Return the (x, y) coordinate for the center point of the cell that contains the specified text.  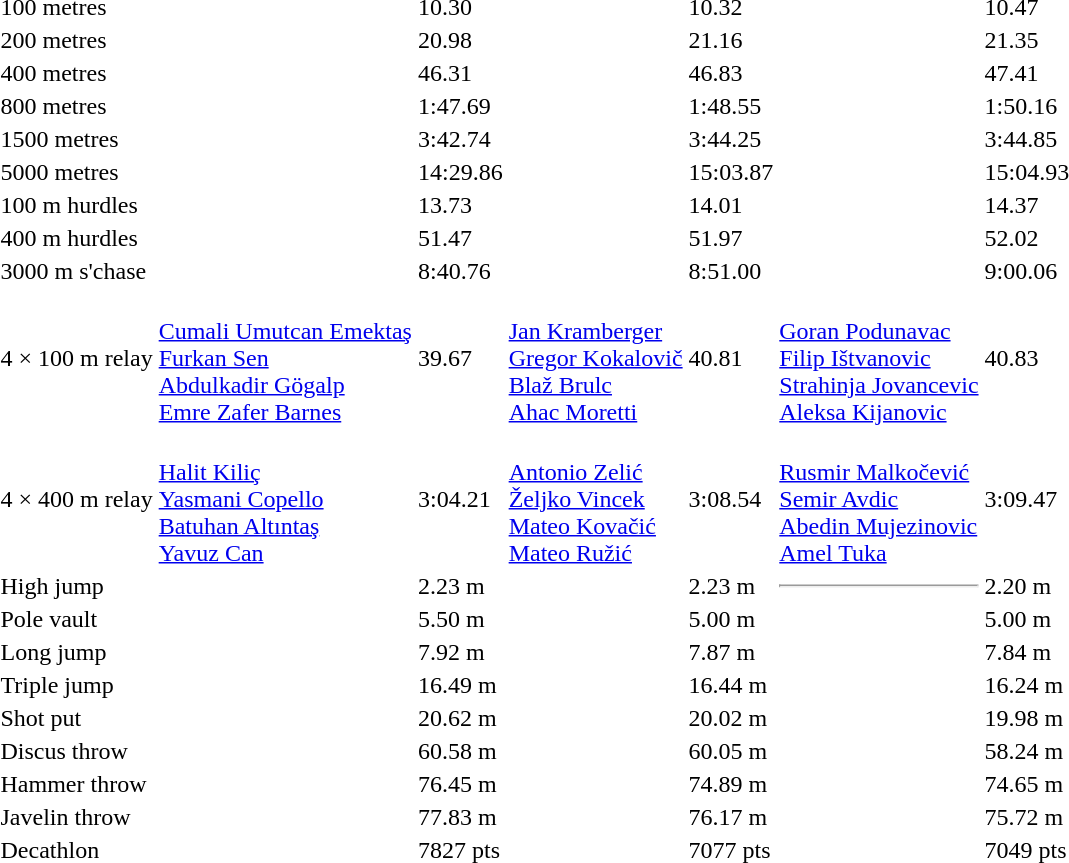
76.45 m (460, 784)
14.01 (731, 205)
7.92 m (460, 652)
15:03.87 (731, 172)
5.50 m (460, 619)
46.83 (731, 73)
60.05 m (731, 751)
8:40.76 (460, 271)
77.83 m (460, 817)
76.17 m (731, 817)
Goran PodunavacFilip IštvanovicStrahinja JovancevicAleksa Kijanovic (879, 358)
14:29.86 (460, 172)
39.67 (460, 358)
Cumali Umutcan EmektaşFurkan SenAbdulkadir GögalpEmre Zafer Barnes (285, 358)
1:47.69 (460, 106)
51.97 (731, 238)
1:48.55 (731, 106)
5.00 m (731, 619)
51.47 (460, 238)
16.44 m (731, 685)
Rusmir MalkočevićSemir AvdicAbedin MujezinovicAmel Tuka (879, 499)
13.73 (460, 205)
7.87 m (731, 652)
Halit KiliçYasmani CopelloBatuhan AltıntaşYavuz Can (285, 499)
3:04.21 (460, 499)
8:51.00 (731, 271)
40.81 (731, 358)
3:42.74 (460, 139)
20.98 (460, 40)
Jan KrambergerGregor KokalovičBlaž BrulcAhac Moretti (596, 358)
46.31 (460, 73)
74.89 m (731, 784)
16.49 m (460, 685)
20.62 m (460, 718)
21.16 (731, 40)
3:44.25 (731, 139)
Antonio ZelićŽeljko VincekMateo KovačićMateo Ružić (596, 499)
20.02 m (731, 718)
3:08.54 (731, 499)
60.58 m (460, 751)
